Return (X, Y) of the center of cell containing provided text 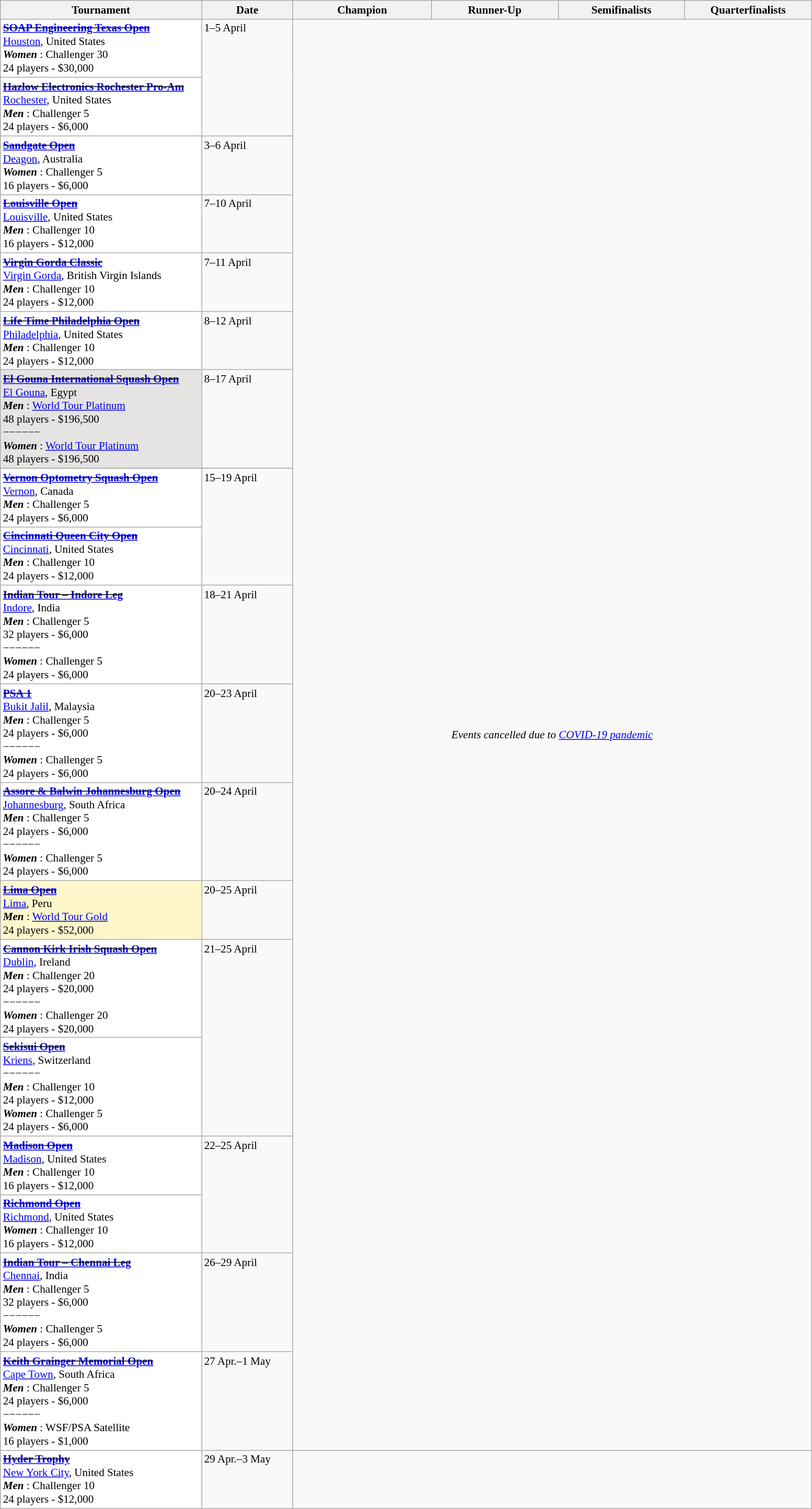
20–24 April (248, 831)
SOAP Engineering Texas Open Houston, United States Women : Challenger 3024 players - $30,000 (101, 48)
22–25 April (248, 1194)
8–12 April (248, 341)
1–5 April (248, 77)
Tournament (101, 9)
21–25 April (248, 1038)
Madison Open Madison, United States Men : Challenger 1016 players - $12,000 (101, 1165)
7–11 April (248, 282)
3–6 April (248, 165)
Sandgate Open Deagon, Australia Women : Challenger 516 players - $6,000 (101, 165)
27 Apr.–1 May (248, 1401)
18–21 April (248, 634)
7–10 April (248, 224)
PSA 1 Bukit Jalil, Malaysia Men : Challenger 524 players - $6,000−−−−−− Women : Challenger 524 players - $6,000 (101, 733)
Quarterfinalists (748, 9)
Cannon Kirk Irish Squash Open Dublin, Ireland Men : Challenger 2024 players - $20,000−−−−−− Women : Challenger 2024 players - $20,000 (101, 988)
Cincinnati Queen City Open Cincinnati, United States Men : Challenger 1024 players - $12,000 (101, 556)
Hazlow Electronics Rochester Pro-Am Rochester, United States Men : Challenger 524 players - $6,000 (101, 107)
Runner-Up (495, 9)
Keith Grainger Memorial Open Cape Town, South Africa Men : Challenger 524 players - $6,000−−−−−− Women : WSF/PSA Satellite16 players - $1,000 (101, 1401)
Louisville Open Louisville, United States Men : Challenger 1016 players - $12,000 (101, 224)
20–23 April (248, 733)
Indian Tour – Indore Leg Indore, India Men : Challenger 532 players - $6,000−−−−−− Women : Challenger 524 players - $6,000 (101, 634)
Vernon Optometry Squash Open Vernon, Canada Men : Challenger 524 players - $6,000 (101, 497)
Hyder Trophy New York City, United States Men : Challenger 1024 players - $12,000 (101, 1479)
Sekisui Open Kriens, Switzerland−−−−−− Men : Challenger 1024 players - $12,000 Women : Challenger 524 players - $6,000 (101, 1087)
Life Time Philadelphia Open Philadelphia, United States Men : Challenger 1024 players - $12,000 (101, 341)
Virgin Gorda Classic Virgin Gorda, British Virgin Islands Men : Challenger 1024 players - $12,000 (101, 282)
Lima Open Lima, Peru Men : World Tour Gold24 players - $52,000 (101, 910)
Semifinalists (621, 9)
Events cancelled due to COVID-19 pandemic (552, 735)
20–25 April (248, 910)
15–19 April (248, 527)
Richmond Open Richmond, United States Women : Challenger 1016 players - $12,000 (101, 1224)
Champion (363, 9)
29 Apr.–3 May (248, 1479)
26–29 April (248, 1302)
Assore & Balwin Johannesburg Open Johannesburg, South Africa Men : Challenger 524 players - $6,000−−−−−− Women : Challenger 524 players - $6,000 (101, 831)
8–17 April (248, 419)
Date (248, 9)
Indian Tour – Chennai Leg Chennai, India Men : Challenger 532 players - $6,000−−−−−− Women : Challenger 524 players - $6,000 (101, 1302)
